Capture the cell that displays the provided text and extract its (x, y) central coordinate. 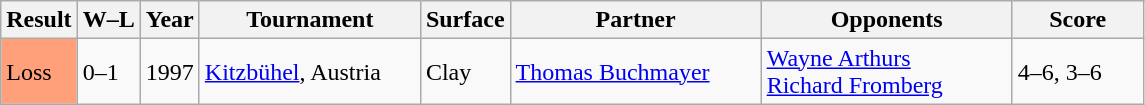
Opponents (886, 20)
Kitzbühel, Austria (310, 72)
Partner (636, 20)
Loss (39, 72)
4–6, 3–6 (1078, 72)
1997 (170, 72)
Tournament (310, 20)
Score (1078, 20)
Wayne Arthurs Richard Fromberg (886, 72)
Result (39, 20)
Thomas Buchmayer (636, 72)
0–1 (108, 72)
Year (170, 20)
W–L (108, 20)
Surface (465, 20)
Clay (465, 72)
